From the cell containing the given text, extract its center point as (X, Y) coordinate. 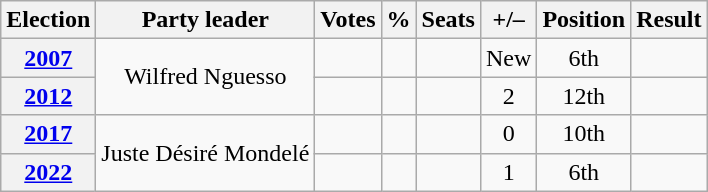
New (508, 58)
2022 (48, 172)
Party leader (206, 20)
2017 (48, 134)
1 (508, 172)
Election (48, 20)
0 (508, 134)
+/– (508, 20)
2007 (48, 58)
2 (508, 96)
12th (584, 96)
10th (584, 134)
Position (584, 20)
Votes (348, 20)
Wilfred Nguesso (206, 77)
Juste Désiré Mondelé (206, 153)
% (398, 20)
Result (669, 20)
2012 (48, 96)
Seats (448, 20)
